Find where the given text appears and provide that cell's center as [x, y] coordinate. 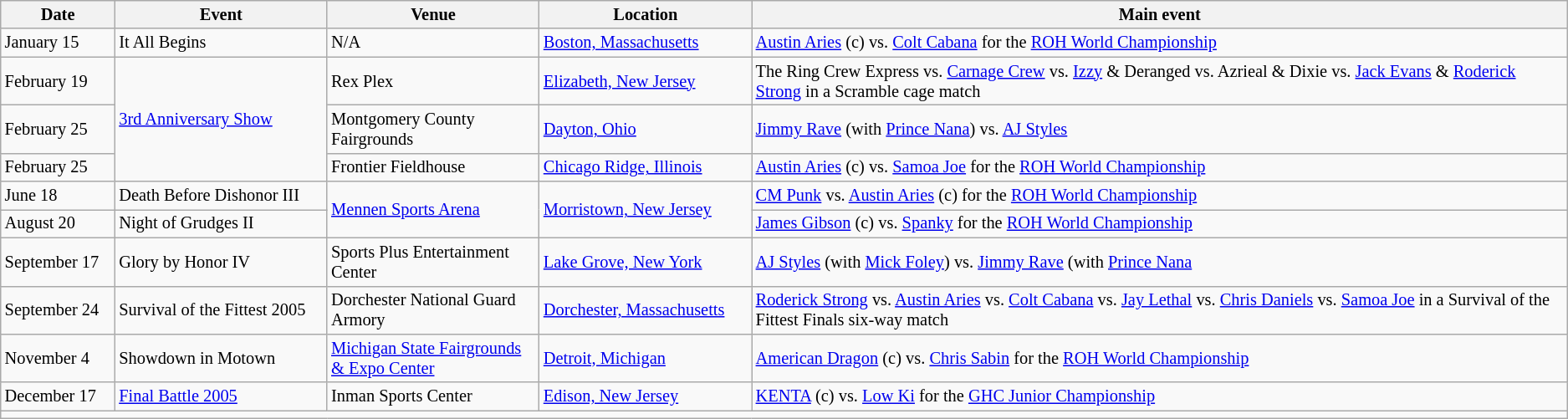
Event [221, 14]
Detroit, Michigan [646, 358]
N/A [433, 43]
Austin Aries (c) vs. Samoa Joe for the ROH World Championship [1160, 167]
KENTA (c) vs. Low Ki for the GHC Junior Championship [1160, 396]
Montgomery County Fairgrounds [433, 129]
Boston, Massachusetts [646, 43]
Main event [1160, 14]
Chicago Ridge, Illinois [646, 167]
Final Battle 2005 [221, 396]
Showdown in Motown [221, 358]
Dorchester, Massachusetts [646, 310]
Inman Sports Center [433, 396]
February 19 [59, 81]
American Dragon (c) vs. Chris Sabin for the ROH World Championship [1160, 358]
Roderick Strong vs. Austin Aries vs. Colt Cabana vs. Jay Lethal vs. Chris Daniels vs. Samoa Joe in a Survival of the Fittest Finals six-way match [1160, 310]
Lake Grove, New York [646, 262]
September 24 [59, 310]
Date [59, 14]
Survival of the Fittest 2005 [221, 310]
September 17 [59, 262]
Rex Plex [433, 81]
Austin Aries (c) vs. Colt Cabana for the ROH World Championship [1160, 43]
Morristown, New Jersey [646, 209]
Death Before Dishonor III [221, 196]
The Ring Crew Express vs. Carnage Crew vs. Izzy & Deranged vs. Azrieal & Dixie vs. Jack Evans & Roderick Strong in a Scramble cage match [1160, 81]
Elizabeth, New Jersey [646, 81]
Dorchester National Guard Armory [433, 310]
June 18 [59, 196]
Michigan State Fairgrounds & Expo Center [433, 358]
3rd Anniversary Show [221, 119]
Sports Plus Entertainment Center [433, 262]
Dayton, Ohio [646, 129]
December 17 [59, 396]
CM Punk vs. Austin Aries (c) for the ROH World Championship [1160, 196]
November 4 [59, 358]
Mennen Sports Arena [433, 209]
August 20 [59, 223]
AJ Styles (with Mick Foley) vs. Jimmy Rave (with Prince Nana [1160, 262]
Location [646, 14]
Glory by Honor IV [221, 262]
Frontier Fieldhouse [433, 167]
Edison, New Jersey [646, 396]
James Gibson (c) vs. Spanky for the ROH World Championship [1160, 223]
It All Begins [221, 43]
Night of Grudges II [221, 223]
Venue [433, 14]
Jimmy Rave (with Prince Nana) vs. AJ Styles [1160, 129]
January 15 [59, 43]
